Capture the cell that displays the provided text and extract its (X, Y) central coordinate. 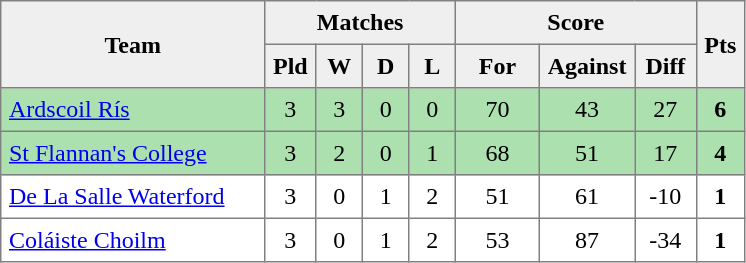
53 (497, 240)
For (497, 66)
St Flannan's College (133, 153)
Matches (360, 23)
27 (666, 110)
4 (720, 153)
Diff (666, 66)
43 (586, 110)
6 (720, 110)
68 (497, 153)
Ardscoil Rís (133, 110)
-34 (666, 240)
D (385, 66)
87 (586, 240)
Team (133, 44)
Against (586, 66)
-10 (666, 197)
17 (666, 153)
Pts (720, 44)
Score (576, 23)
Coláiste Choilm (133, 240)
De La Salle Waterford (133, 197)
Pld (290, 66)
W (339, 66)
61 (586, 197)
70 (497, 110)
L (432, 66)
